For the text-containing cell, return its midpoint in [x, y] coordinate format. 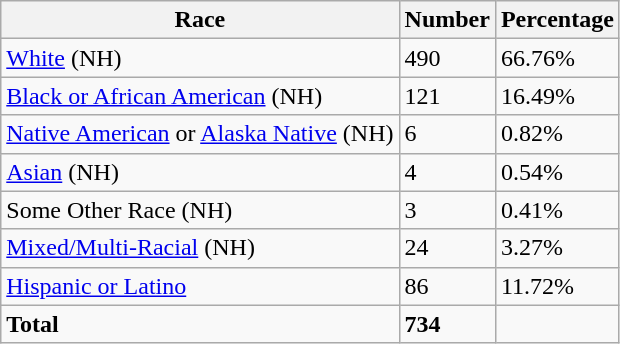
Total [200, 324]
Number [447, 20]
Asian (NH) [200, 172]
White (NH) [200, 58]
3 [447, 210]
Black or African American (NH) [200, 96]
Race [200, 20]
66.76% [557, 58]
16.49% [557, 96]
0.41% [557, 210]
24 [447, 248]
Hispanic or Latino [200, 286]
6 [447, 134]
3.27% [557, 248]
0.54% [557, 172]
Mixed/Multi-Racial (NH) [200, 248]
Some Other Race (NH) [200, 210]
0.82% [557, 134]
121 [447, 96]
4 [447, 172]
Native American or Alaska Native (NH) [200, 134]
Percentage [557, 20]
734 [447, 324]
86 [447, 286]
490 [447, 58]
11.72% [557, 286]
